Identify which cell holds the provided text, then report its (X, Y) central coordinate. 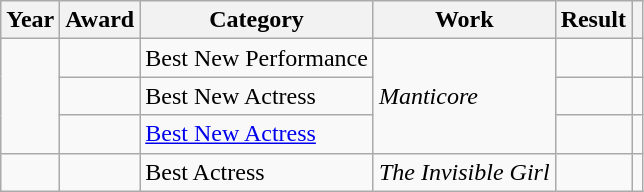
Best New Performance (257, 58)
Result (593, 20)
The Invisible Girl (464, 172)
Category (257, 20)
Best Actress (257, 172)
Manticore (464, 96)
Work (464, 20)
Year (30, 20)
Award (100, 20)
